Provide the [x, y] coordinate of the cell's center where the given text is located.  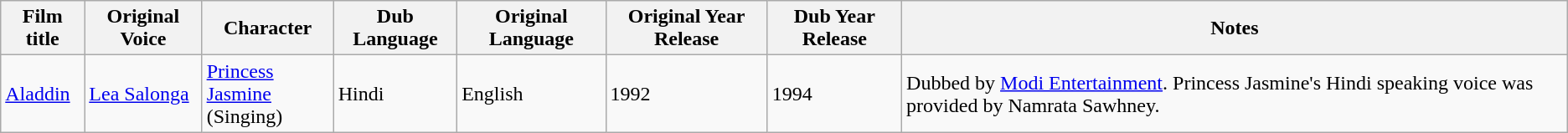
Lea Salonga [143, 94]
Character [268, 28]
Original Language [531, 28]
Dub Year Release [834, 28]
1994 [834, 94]
Aladdin [43, 94]
Notes [1235, 28]
Original Year Release [687, 28]
English [531, 94]
Film title [43, 28]
1992 [687, 94]
Dub Language [395, 28]
Hindi [395, 94]
Princess Jasmine(Singing) [268, 94]
Original Voice [143, 28]
Dubbed by Modi Entertainment. Princess Jasmine's Hindi speaking voice was provided by Namrata Sawhney. [1235, 94]
